Scan for the cell matching the given text and deliver its [x, y] coordinate at center. 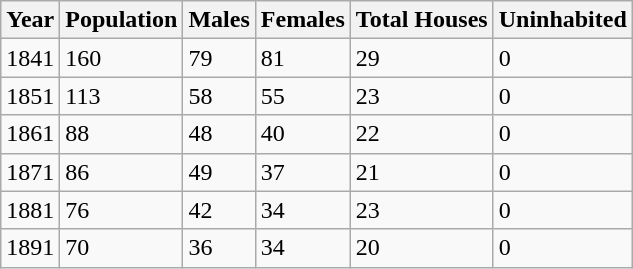
70 [122, 248]
Males [219, 20]
40 [302, 134]
29 [422, 58]
1861 [30, 134]
Females [302, 20]
55 [302, 96]
36 [219, 248]
88 [122, 134]
20 [422, 248]
22 [422, 134]
76 [122, 210]
Population [122, 20]
49 [219, 172]
160 [122, 58]
86 [122, 172]
58 [219, 96]
21 [422, 172]
48 [219, 134]
1891 [30, 248]
1841 [30, 58]
81 [302, 58]
1871 [30, 172]
42 [219, 210]
1851 [30, 96]
Uninhabited [562, 20]
Total Houses [422, 20]
1881 [30, 210]
Year [30, 20]
113 [122, 96]
37 [302, 172]
79 [219, 58]
